Find where the given text appears and provide that cell's center as (x, y) coordinate. 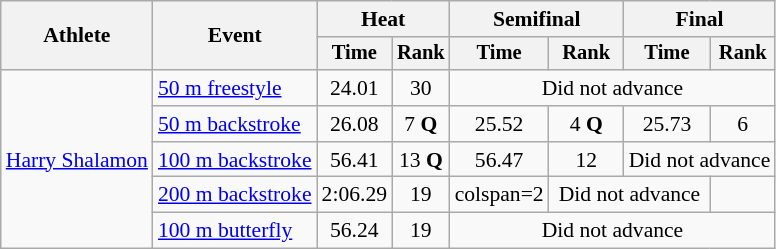
30 (421, 88)
56.24 (354, 231)
50 m backstroke (235, 124)
Heat (384, 19)
6 (742, 124)
Harry Shalamon (77, 159)
56.47 (500, 160)
13 Q (421, 160)
200 m backstroke (235, 195)
50 m freestyle (235, 88)
Event (235, 36)
12 (586, 160)
26.08 (354, 124)
Semifinal (537, 19)
Final (700, 19)
2:06.29 (354, 195)
24.01 (354, 88)
7 Q (421, 124)
colspan=2 (500, 195)
4 Q (586, 124)
25.52 (500, 124)
56.41 (354, 160)
100 m backstroke (235, 160)
Athlete (77, 36)
100 m butterfly (235, 231)
25.73 (668, 124)
